Provide the [X, Y] coordinate of the cell's center where the given text is located.  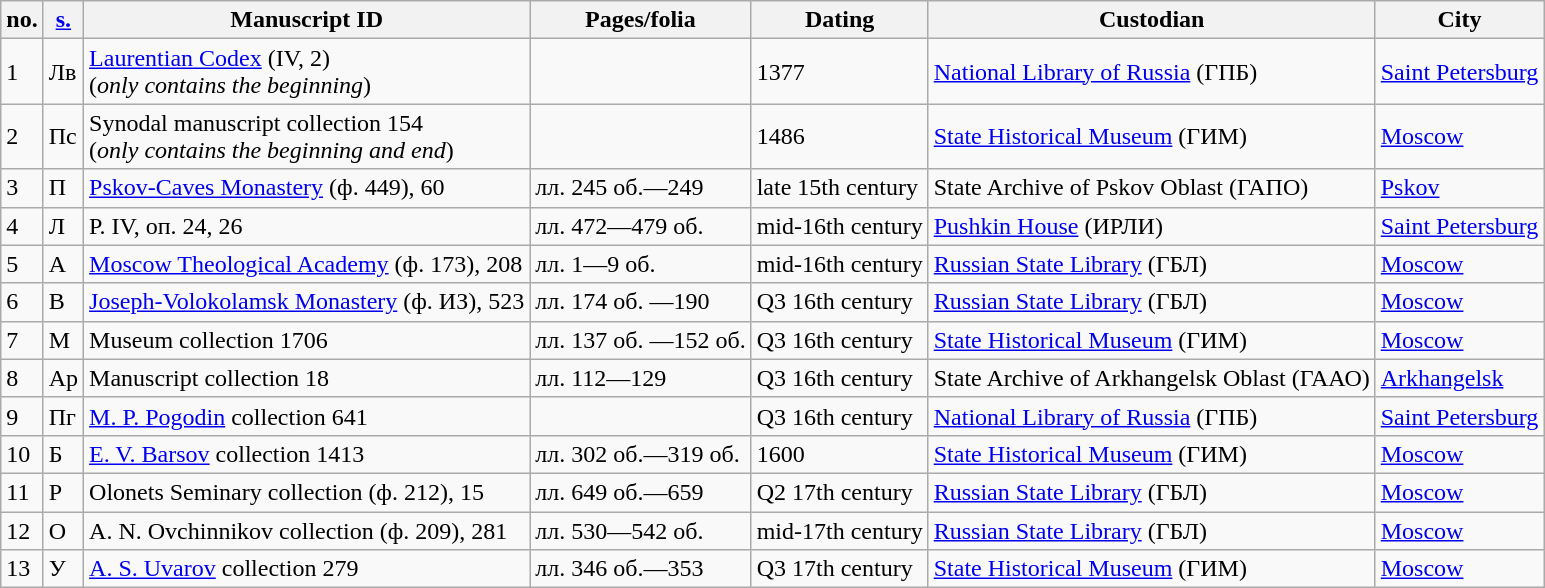
E. V. Barsov collection 1413 [307, 454]
late 15th century [840, 188]
A. N. Ovchinnikov collection (ф. 209), 281 [307, 531]
П [63, 188]
Joseph-Volokolamsk Monastery (ф. ИЗ), 523 [307, 302]
Custodian [1152, 20]
М [63, 340]
Лв [63, 72]
7 [22, 340]
mid-17th century [840, 531]
Manuscript collection 18 [307, 378]
В [63, 302]
Ар [63, 378]
1 [22, 72]
Moscow Theological Academy (ф. 173), 208 [307, 264]
13 [22, 569]
City [1460, 20]
лл. 245 об.—249 [640, 188]
Л [63, 226]
Р. IV, оп. 24, 26 [307, 226]
Pages/folia [640, 20]
5 [22, 264]
A. S. Uvarov collection 279 [307, 569]
Б [63, 454]
лл. 346 об.—353 [640, 569]
6 [22, 302]
Laurentian Codex (IV, 2)(only contains the beginning) [307, 72]
Пс [63, 136]
Manuscript ID [307, 20]
2 [22, 136]
1377 [840, 72]
3 [22, 188]
Pskov [1460, 188]
лл. 174 об. —190 [640, 302]
State Archive of Arkhangelsk Oblast (ГААО) [1152, 378]
лл. 137 об. —152 об. [640, 340]
Arkhangelsk [1460, 378]
8 [22, 378]
Пг [63, 416]
А [63, 264]
10 [22, 454]
1600 [840, 454]
s. [63, 20]
Р [63, 492]
4 [22, 226]
M. P. Pogodin collection 641 [307, 416]
Q2 17th century [840, 492]
У [63, 569]
9 [22, 416]
Pskov-Caves Monastery (ф. 449), 60 [307, 188]
О [63, 531]
лл. 472—479 об. [640, 226]
Museum collection 1706 [307, 340]
лл. 1—9 об. [640, 264]
лл. 112—129 [640, 378]
Q3 17th century [840, 569]
no. [22, 20]
11 [22, 492]
Dating [840, 20]
лл. 649 об.—659 [640, 492]
Synodal manuscript collection 154(only contains the beginning and end) [307, 136]
лл. 530—542 об. [640, 531]
лл. 302 об.—319 об. [640, 454]
12 [22, 531]
Olonets Seminary collection (ф. 212), 15 [307, 492]
1486 [840, 136]
Pushkin House (ИРЛИ) [1152, 226]
State Archive of Pskov Oblast (ГАПО) [1152, 188]
